Determine the (X, Y) coordinate at the center of the cell enclosing the given text.  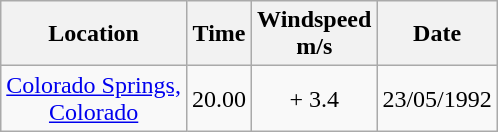
Windspeedm/s (314, 34)
Date (437, 34)
+ 3.4 (314, 98)
Time (218, 34)
23/05/1992 (437, 98)
20.00 (218, 98)
Colorado Springs,Colorado (94, 98)
Location (94, 34)
